For the text-containing cell, return its midpoint in (x, y) coordinate format. 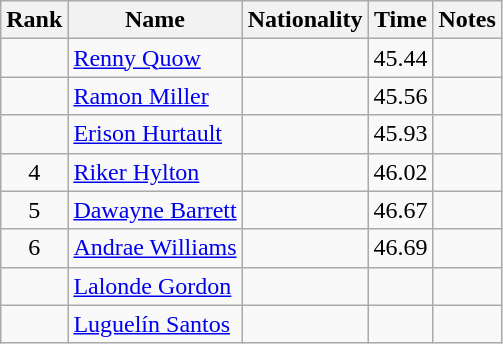
Nationality (305, 20)
Andrae Williams (155, 248)
Notes (467, 20)
6 (34, 248)
5 (34, 210)
Name (155, 20)
4 (34, 172)
46.69 (400, 248)
Luguelín Santos (155, 324)
Riker Hylton (155, 172)
45.44 (400, 58)
Dawayne Barrett (155, 210)
45.93 (400, 134)
46.02 (400, 172)
Ramon Miller (155, 96)
46.67 (400, 210)
Lalonde Gordon (155, 286)
Renny Quow (155, 58)
Time (400, 20)
Erison Hurtault (155, 134)
45.56 (400, 96)
Rank (34, 20)
